Determine the [x, y] coordinate at the center of the cell enclosing the given text.  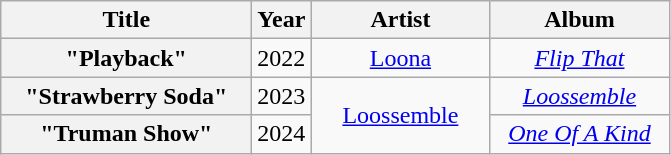
"Playback" [126, 58]
2023 [282, 96]
One Of A Kind [580, 134]
Year [282, 20]
Title [126, 20]
Album [580, 20]
Flip That [580, 58]
Loona [400, 58]
Artist [400, 20]
"Truman Show" [126, 134]
"Strawberry Soda" [126, 96]
2024 [282, 134]
2022 [282, 58]
